Return [x, y] of the center of cell containing provided text 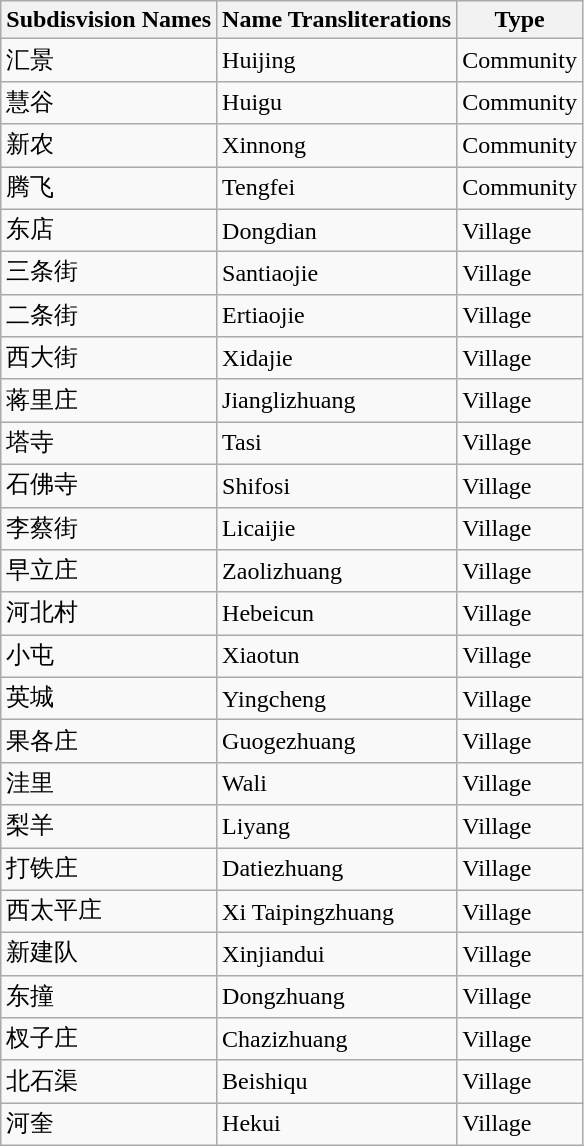
东店 [109, 230]
Yingcheng [337, 698]
Tasi [337, 444]
Ertiaojie [337, 316]
Xinnong [337, 146]
Huijing [337, 60]
Tengfei [337, 188]
Subdisvision Names [109, 20]
果各庄 [109, 742]
Chazizhuang [337, 1040]
塔寺 [109, 444]
Zaolizhuang [337, 572]
东撞 [109, 996]
梨羊 [109, 826]
Hekui [337, 1124]
Licaijie [337, 528]
Hebeicun [337, 614]
三条街 [109, 274]
河北村 [109, 614]
西大街 [109, 358]
Huigu [337, 102]
杈子庄 [109, 1040]
河奎 [109, 1124]
二条街 [109, 316]
新农 [109, 146]
小屯 [109, 656]
石佛寺 [109, 486]
Xiaotun [337, 656]
Xi Taipingzhuang [337, 912]
Wali [337, 784]
Dongdian [337, 230]
新建队 [109, 954]
Guogezhuang [337, 742]
Xinjiandui [337, 954]
打铁庄 [109, 870]
蒋里庄 [109, 400]
Beishiqu [337, 1082]
Santiaojie [337, 274]
Dongzhuang [337, 996]
Shifosi [337, 486]
英城 [109, 698]
慧谷 [109, 102]
Type [520, 20]
早立庄 [109, 572]
Liyang [337, 826]
洼里 [109, 784]
北石渠 [109, 1082]
Name Transliterations [337, 20]
李蔡街 [109, 528]
Xidajie [337, 358]
Jianglizhuang [337, 400]
汇景 [109, 60]
腾飞 [109, 188]
西太平庄 [109, 912]
Datiezhuang [337, 870]
